Locate the cell with the specified text and output its (x, y) center coordinate. 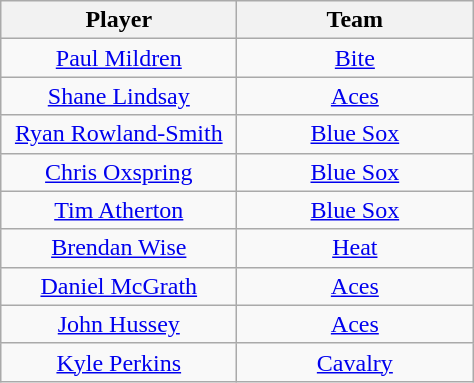
Bite (355, 58)
Heat (355, 248)
Cavalry (355, 362)
Chris Oxspring (119, 172)
John Hussey (119, 324)
Team (355, 20)
Kyle Perkins (119, 362)
Tim Atherton (119, 210)
Player (119, 20)
Shane Lindsay (119, 96)
Daniel McGrath (119, 286)
Ryan Rowland-Smith (119, 134)
Paul Mildren (119, 58)
Brendan Wise (119, 248)
